Detect which cell encompasses the target text, then output its (X, Y) center coordinate. 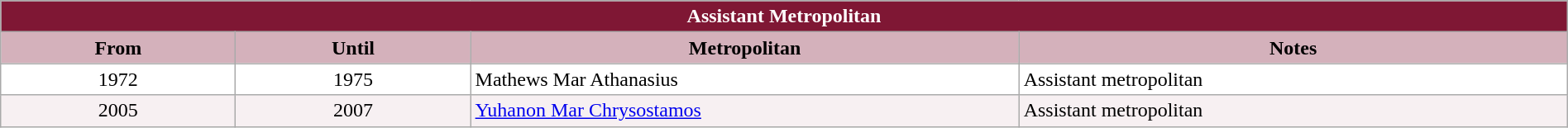
Notes (1293, 48)
Until (353, 48)
From (118, 48)
Mathews Mar Athanasius (744, 79)
2007 (353, 111)
Assistant Metropolitan (784, 17)
Yuhanon Mar Chrysostamos (744, 111)
Metropolitan (744, 48)
1975 (353, 79)
1972 (118, 79)
2005 (118, 111)
